Find where the given text appears and provide that cell's center as (x, y) coordinate. 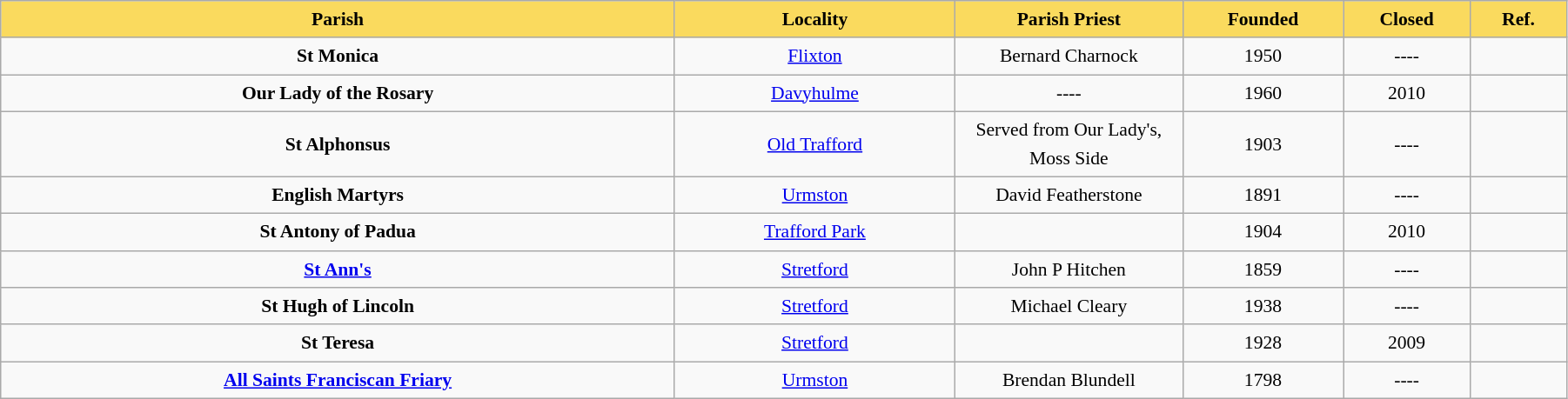
Old Trafford (814, 144)
St Teresa (338, 344)
Michael Cleary (1069, 306)
1903 (1263, 144)
1950 (1263, 57)
Our Lady of the Rosary (338, 94)
Trafford Park (814, 233)
John P Hitchen (1069, 269)
Served from Our Lady's, Moss Side (1069, 144)
1928 (1263, 344)
English Martyrs (338, 196)
Bernard Charnock (1069, 57)
Flixton (814, 57)
Ref. (1518, 19)
Parish (338, 19)
David Featherstone (1069, 196)
1904 (1263, 233)
1859 (1263, 269)
Locality (814, 19)
St Antony of Padua (338, 233)
Parish Priest (1069, 19)
1798 (1263, 381)
1938 (1263, 306)
Davyhulme (814, 94)
Founded (1263, 19)
All Saints Franciscan Friary (338, 381)
1960 (1263, 94)
2009 (1407, 344)
Closed (1407, 19)
St Alphonsus (338, 144)
St Monica (338, 57)
Brendan Blundell (1069, 381)
St Ann's (338, 269)
St Hugh of Lincoln (338, 306)
1891 (1263, 196)
